Search for the cell housing the specified text and yield its [x, y] center coordinate. 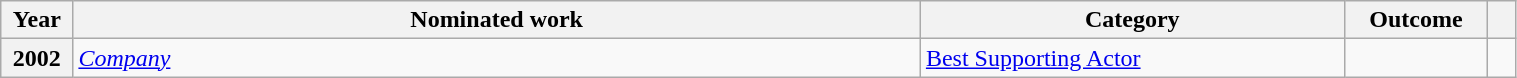
Best Supporting Actor [1132, 58]
Company [496, 58]
Category [1132, 20]
Outcome [1416, 20]
Year [37, 20]
2002 [37, 58]
Nominated work [496, 20]
